Pinpoint the cell where the given text exists, returning its [X, Y] midpoint coordinate. 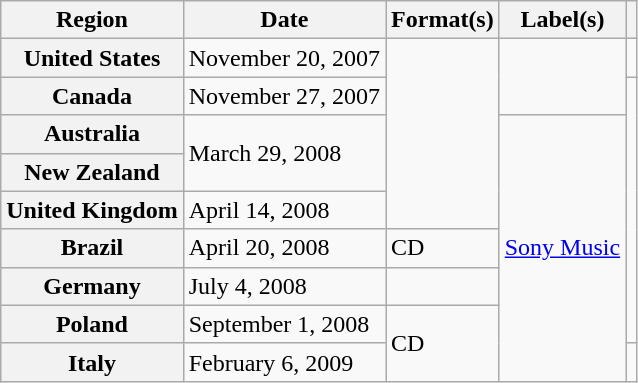
July 4, 2008 [284, 286]
Label(s) [562, 20]
September 1, 2008 [284, 324]
United States [92, 58]
Date [284, 20]
November 27, 2007 [284, 96]
New Zealand [92, 172]
Format(s) [443, 20]
Canada [92, 96]
Sony Music [562, 248]
Poland [92, 324]
United Kingdom [92, 210]
Germany [92, 286]
Australia [92, 134]
Italy [92, 362]
November 20, 2007 [284, 58]
Region [92, 20]
Brazil [92, 248]
April 14, 2008 [284, 210]
March 29, 2008 [284, 153]
April 20, 2008 [284, 248]
February 6, 2009 [284, 362]
